Search for the cell housing the specified text and yield its [x, y] center coordinate. 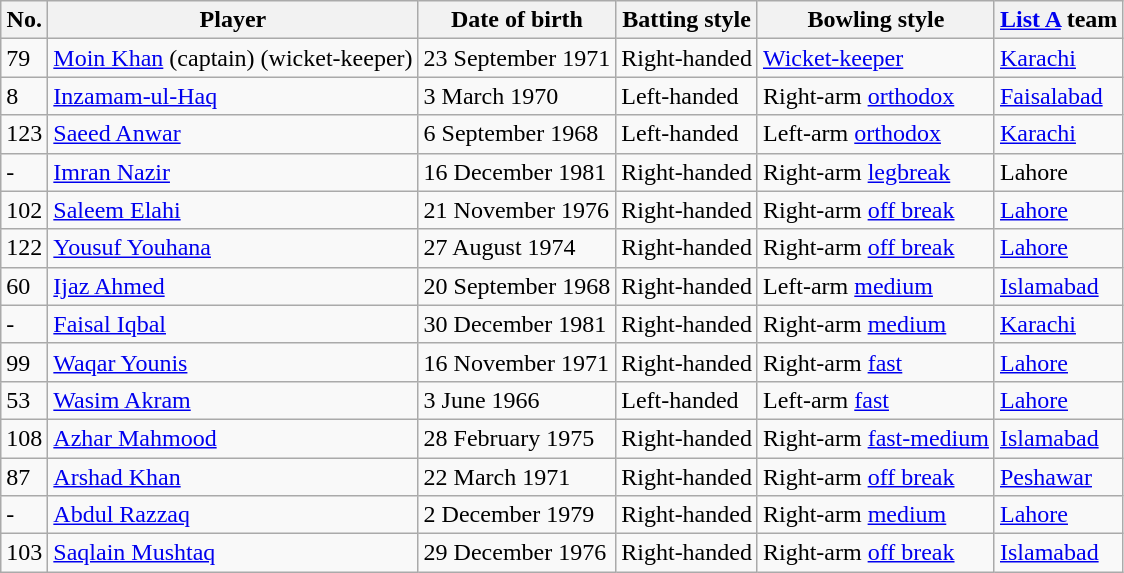
Faisalabad [1058, 96]
Arshad Khan [233, 477]
60 [24, 286]
Bowling style [876, 20]
22 March 1971 [517, 477]
27 August 1974 [517, 248]
Left-arm medium [876, 286]
21 November 1976 [517, 210]
Left-arm orthodox [876, 134]
103 [24, 553]
Azhar Mahmood [233, 438]
Faisal Iqbal [233, 324]
Saleem Elahi [233, 210]
List A team [1058, 20]
122 [24, 248]
23 September 1971 [517, 58]
108 [24, 438]
Waqar Younis [233, 362]
16 December 1981 [517, 172]
123 [24, 134]
28 February 1975 [517, 438]
Date of birth [517, 20]
Saqlain Mushtaq [233, 553]
102 [24, 210]
3 June 1966 [517, 400]
Saeed Anwar [233, 134]
No. [24, 20]
53 [24, 400]
Left-arm fast [876, 400]
Abdul Razzaq [233, 515]
8 [24, 96]
Ijaz Ahmed [233, 286]
20 September 1968 [517, 286]
30 December 1981 [517, 324]
Right-arm fast-medium [876, 438]
Moin Khan (captain) (wicket-keeper) [233, 58]
Inzamam-ul-Haq [233, 96]
Imran Nazir [233, 172]
99 [24, 362]
6 September 1968 [517, 134]
Right-arm orthodox [876, 96]
3 March 1970 [517, 96]
Right-arm legbreak [876, 172]
Player [233, 20]
2 December 1979 [517, 515]
Batting style [687, 20]
Peshawar [1058, 477]
Wasim Akram [233, 400]
Right-arm fast [876, 362]
79 [24, 58]
29 December 1976 [517, 553]
16 November 1971 [517, 362]
87 [24, 477]
Wicket-keeper [876, 58]
Yousuf Youhana [233, 248]
